Pinpoint the cell where the given text exists, returning its [X, Y] midpoint coordinate. 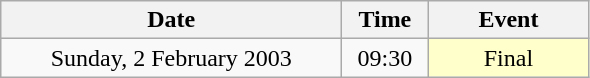
09:30 [385, 58]
Sunday, 2 February 2003 [172, 58]
Time [385, 20]
Date [172, 20]
Final [508, 58]
Event [508, 20]
